For the text-containing cell, return its midpoint in [x, y] coordinate format. 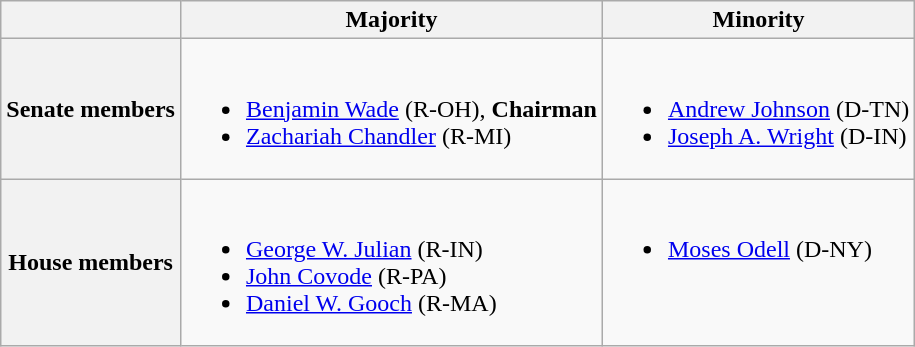
Benjamin Wade (R-OH), ChairmanZachariah Chandler (R-MI) [391, 109]
Majority [391, 20]
Senate members [91, 109]
George W. Julian (R-IN)John Covode (R-PA)Daniel W. Gooch (R-MA) [391, 262]
Moses Odell (D-NY) [758, 262]
Andrew Johnson (D-TN)Joseph A. Wright (D-IN) [758, 109]
Minority [758, 20]
House members [91, 262]
